Capture the cell that displays the provided text and extract its (X, Y) central coordinate. 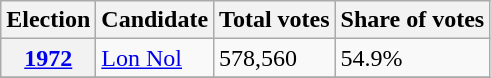
1972 (48, 58)
54.9% (412, 58)
Candidate (155, 20)
Total votes (275, 20)
Share of votes (412, 20)
578,560 (275, 58)
Election (48, 20)
Lon Nol (155, 58)
